Return [X, Y] of the center of cell containing provided text 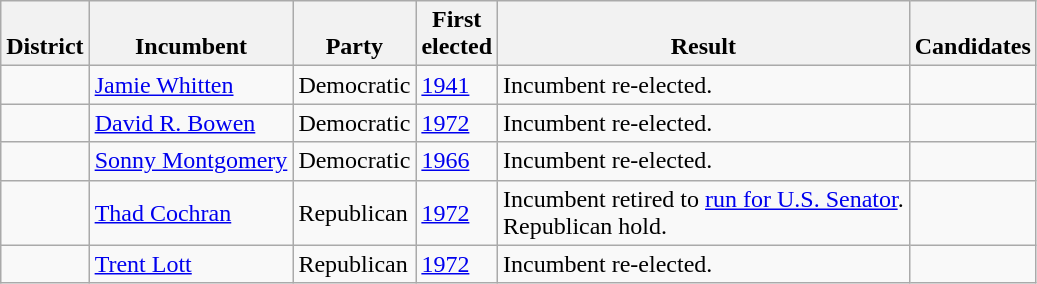
1941 [457, 85]
1966 [457, 161]
District [45, 34]
Incumbent [191, 34]
Thad Cochran [191, 212]
Candidates [972, 34]
Trent Lott [191, 264]
Party [354, 34]
Result [704, 34]
Sonny Montgomery [191, 161]
David R. Bowen [191, 123]
Firstelected [457, 34]
Incumbent retired to run for U.S. Senator.Republican hold. [704, 212]
Jamie Whitten [191, 85]
